Search for the cell housing the specified text and yield its (x, y) center coordinate. 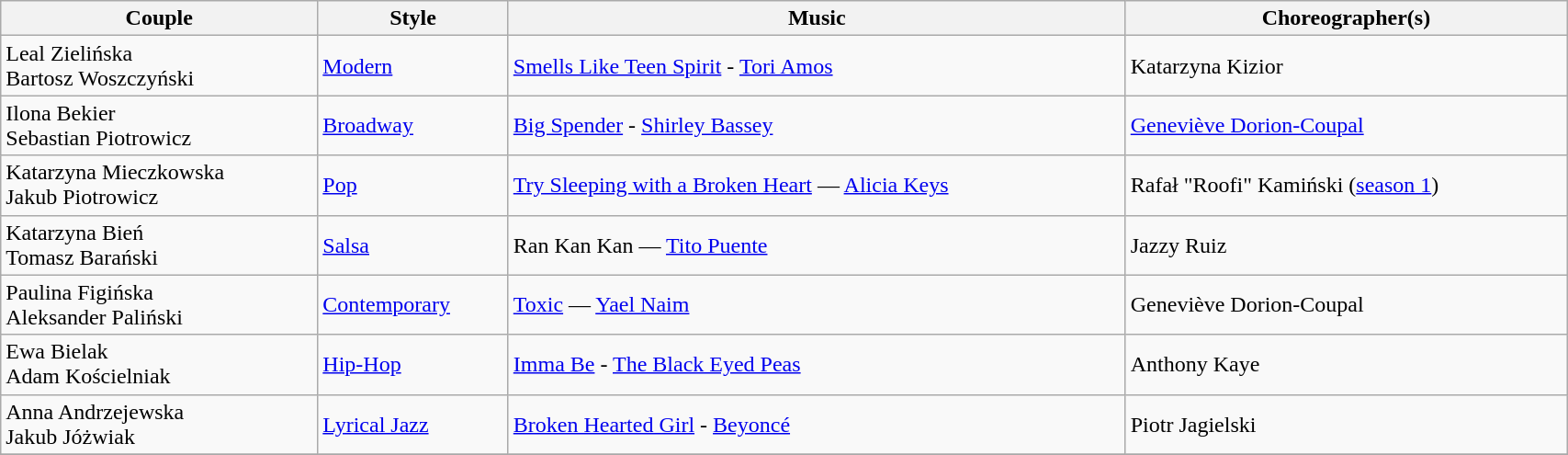
Pop (413, 186)
Katarzyna MieczkowskaJakub Piotrowicz (160, 186)
Jazzy Ruiz (1346, 245)
Contemporary (413, 305)
Piotr Jagielski (1346, 425)
Broken Hearted Girl - Beyoncé (817, 425)
Katarzyna BieńTomasz Barański (160, 245)
Anthony Kaye (1346, 364)
Hip-Hop (413, 364)
Music (817, 18)
Paulina FigińskaAleksander Paliński (160, 305)
Salsa (413, 245)
Lyrical Jazz (413, 425)
Modern (413, 66)
Try Sleeping with a Broken Heart — Alicia Keys (817, 186)
Leal ZielińskaBartosz Woszczyński (160, 66)
Couple (160, 18)
Big Spender - Shirley Bassey (817, 125)
Imma Be - The Black Eyed Peas (817, 364)
Anna AndrzejewskaJakub Jóżwiak (160, 425)
Ewa BielakAdam Kościelniak (160, 364)
Choreographer(s) (1346, 18)
Rafał "Roofi" Kamiński (season 1) (1346, 186)
Toxic — Yael Naim (817, 305)
Style (413, 18)
Ilona BekierSebastian Piotrowicz (160, 125)
Broadway (413, 125)
Katarzyna Kizior (1346, 66)
Ran Kan Kan — Tito Puente (817, 245)
Smells Like Teen Spirit - Tori Amos (817, 66)
